For the text-containing cell, return its midpoint in (x, y) coordinate format. 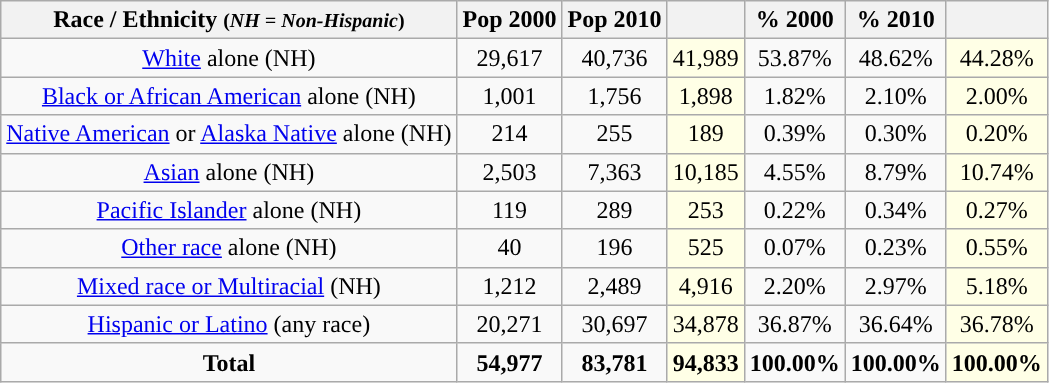
1.82% (794, 96)
1,756 (614, 96)
36.64% (896, 324)
40 (510, 248)
0.34% (896, 210)
30,697 (614, 324)
White alone (NH) (229, 58)
4.55% (794, 172)
0.27% (996, 210)
40,736 (614, 58)
Pacific Islander alone (NH) (229, 210)
196 (614, 248)
Pop 2000 (510, 20)
Race / Ethnicity (NH = Non-Hispanic) (229, 20)
0.30% (896, 134)
36.78% (996, 324)
Pop 2010 (614, 20)
10.74% (996, 172)
54,977 (510, 362)
94,833 (706, 362)
0.23% (896, 248)
2.20% (794, 286)
1,898 (706, 96)
253 (706, 210)
Total (229, 362)
0.55% (996, 248)
4,916 (706, 286)
214 (510, 134)
Black or African American alone (NH) (229, 96)
10,185 (706, 172)
189 (706, 134)
83,781 (614, 362)
525 (706, 248)
53.87% (794, 58)
8.79% (896, 172)
2,503 (510, 172)
Native American or Alaska Native alone (NH) (229, 134)
Other race alone (NH) (229, 248)
119 (510, 210)
Hispanic or Latino (any race) (229, 324)
2.00% (996, 96)
289 (614, 210)
34,878 (706, 324)
29,617 (510, 58)
48.62% (896, 58)
% 2010 (896, 20)
0.22% (794, 210)
2.97% (896, 286)
255 (614, 134)
44.28% (996, 58)
0.20% (996, 134)
2,489 (614, 286)
Asian alone (NH) (229, 172)
1,212 (510, 286)
20,271 (510, 324)
7,363 (614, 172)
41,989 (706, 58)
% 2000 (794, 20)
1,001 (510, 96)
0.39% (794, 134)
Mixed race or Multiracial (NH) (229, 286)
2.10% (896, 96)
36.87% (794, 324)
5.18% (996, 286)
0.07% (794, 248)
